Detect which cell encompasses the target text, then output its [x, y] center coordinate. 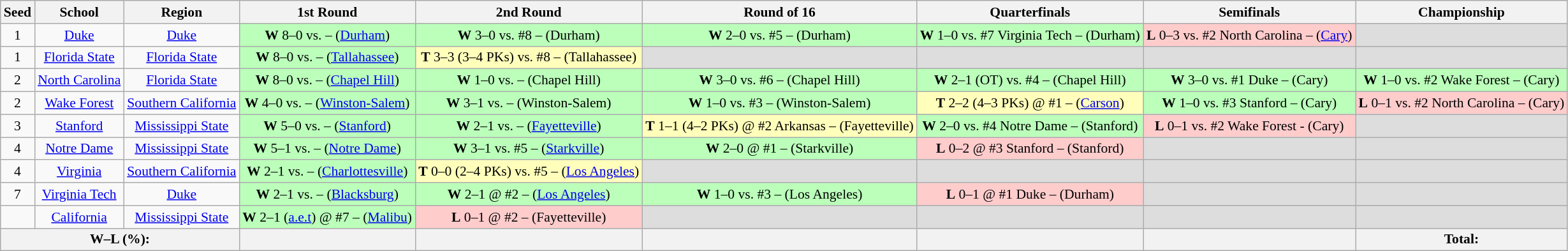
1st Round [327, 12]
W 2–0 @ #1 – (Starkville) [779, 149]
W 2–1 vs. – (Charlottesville) [327, 172]
Wake Forest [79, 103]
W 2–0 vs. #5 – (Durham) [779, 35]
W 8–0 vs. – (Chapel Hill) [327, 80]
W 3–0 vs. #6 – (Chapel Hill) [779, 80]
Championship [1462, 12]
W 8–0 vs. – (Durham) [327, 35]
W 2–1 (a.e.t) @ #7 – (Malibu) [327, 217]
T 0–0 (2–4 PKs) vs. #5 – (Los Angeles) [529, 172]
Seed [18, 12]
W 1–0 vs. #3 – (Los Angeles) [779, 194]
Round of 16 [779, 12]
W 8–0 vs. – (Tallahassee) [327, 57]
California [79, 217]
L 0–1 @ #2 – (Fayetteville) [529, 217]
W 3–1 vs. #5 – (Starkville) [529, 149]
Region [181, 12]
W–L (%): [120, 240]
North Carolina [79, 80]
Semifinals [1250, 12]
W 1–0 vs. – (Chapel Hill) [529, 80]
W 1–0 vs. #7 Virginia Tech – (Durham) [1030, 35]
W 1–0 vs. #2 Wake Forest – (Cary) [1462, 80]
Quarterfinals [1030, 12]
Stanford [79, 126]
Total: [1462, 240]
T 1–1 (4–2 PKs) @ #2 Arkansas – (Fayetteville) [779, 126]
W 3–0 vs. #1 Duke – (Cary) [1250, 80]
W 3–1 vs. – (Winston-Salem) [529, 103]
L 0–1 vs. #2 North Carolina – (Cary) [1462, 103]
School [79, 12]
W 2–1 vs. – (Fayetteville) [529, 126]
7 [18, 194]
L 0–1 @ #1 Duke – (Durham) [1030, 194]
L 0–2 @ #3 Stanford – (Stanford) [1030, 149]
L 0–3 vs. #2 North Carolina – (Cary) [1250, 35]
W 2–1 (OT) vs. #4 – (Chapel Hill) [1030, 80]
W 1–0 vs. #3 Stanford – (Cary) [1250, 103]
W 5–0 vs. – (Stanford) [327, 126]
W 2–0 vs. #4 Notre Dame – (Stanford) [1030, 126]
W 2–1 @ #2 – (Los Angeles) [529, 194]
W 2–1 vs. – (Blacksburg) [327, 194]
2nd Round [529, 12]
Virginia Tech [79, 194]
W 4–0 vs. – (Winston-Salem) [327, 103]
3 [18, 126]
Notre Dame [79, 149]
T 2–2 (4–3 PKs) @ #1 – (Carson) [1030, 103]
Virginia [79, 172]
W 5–1 vs. – (Notre Dame) [327, 149]
W 1–0 vs. #3 – (Winston-Salem) [779, 103]
T 3–3 (3–4 PKs) vs. #8 – (Tallahassee) [529, 57]
L 0–1 vs. #2 Wake Forest - (Cary) [1250, 126]
W 3–0 vs. #8 – (Durham) [529, 35]
